Output the (X, Y) coordinate of the center of the cell containing the given text.  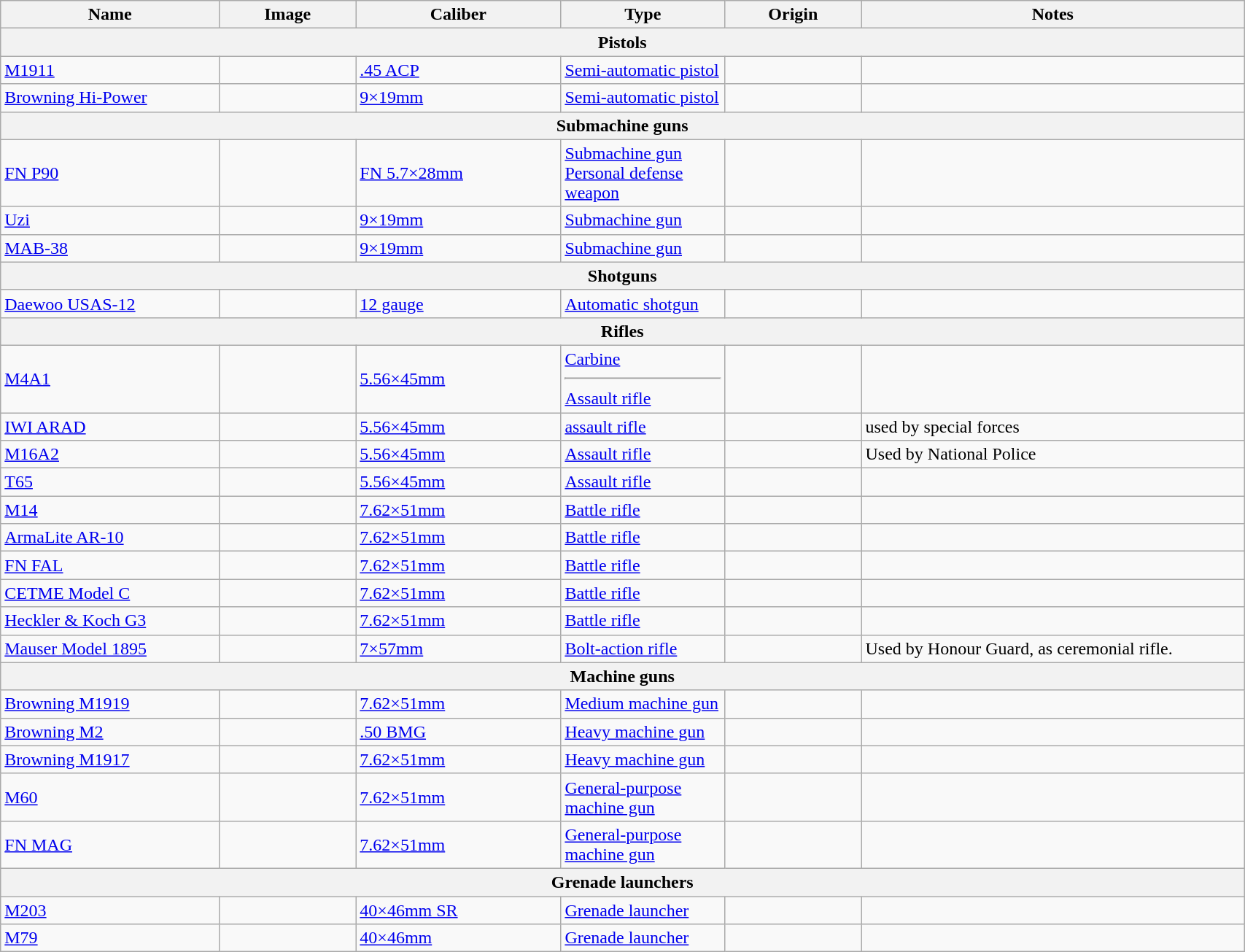
Bolt-action rifle (643, 649)
40×46mm (458, 938)
Browning M1917 (110, 759)
assault rifle (643, 427)
Caliber (458, 15)
MAB-38 (110, 248)
CETME Model C (110, 593)
Image (287, 15)
Heckler & Koch G3 (110, 621)
Grenade launchers (623, 882)
Uzi (110, 220)
M60 (110, 797)
FN 5.7×28mm (458, 173)
Medium machine gun (643, 704)
Submachine gunPersonal defense weapon (643, 173)
ArmaLite AR-10 (110, 538)
Used by Honour Guard, as ceremonial rifle. (1053, 649)
FN MAG (110, 845)
M16A2 (110, 454)
.45 ACP (458, 70)
Origin (794, 15)
Mauser Model 1895 (110, 649)
Machine guns (623, 676)
M1911 (110, 70)
M203 (110, 910)
Shotguns (623, 276)
40×46mm SR (458, 910)
Used by National Police (1053, 454)
Browning M1919 (110, 704)
Rifles (623, 331)
Pistols (623, 42)
.50 BMG (458, 732)
IWI ARAD (110, 427)
Daewoo USAS-12 (110, 303)
Notes (1053, 15)
12 gauge (458, 303)
FN P90 (110, 173)
used by special forces (1053, 427)
CarbineAssault rifle (643, 379)
T65 (110, 482)
M79 (110, 938)
Browning M2 (110, 732)
Name (110, 15)
M14 (110, 510)
Type (643, 15)
Browning Hi-Power (110, 98)
7×57mm (458, 649)
FN FAL (110, 565)
Automatic shotgun (643, 303)
Submachine guns (623, 125)
M4A1 (110, 379)
